Detect which cell encompasses the target text, then output its [x, y] center coordinate. 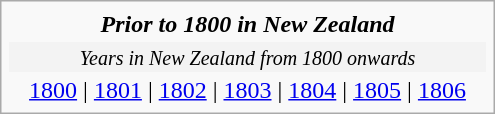
Years in New Zealand from 1800 onwards [247, 57]
Prior to 1800 in New Zealand [247, 24]
1800 | 1801 | 1802 | 1803 | 1804 | 1805 | 1806 [247, 90]
